Pinpoint the cell where the given text exists, returning its [X, Y] midpoint coordinate. 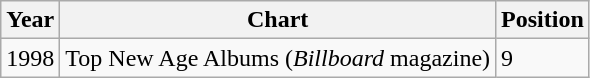
Year [30, 20]
1998 [30, 58]
9 [543, 58]
Top New Age Albums (Billboard magazine) [278, 58]
Chart [278, 20]
Position [543, 20]
